Search for the cell housing the specified text and yield its [X, Y] center coordinate. 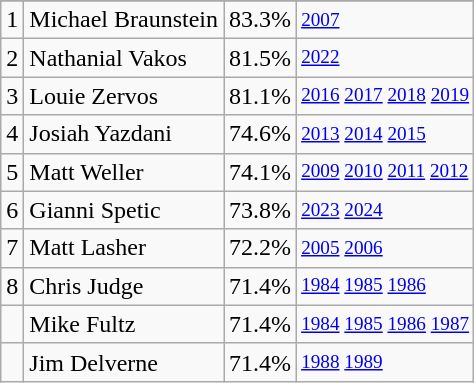
2005 2006 [386, 248]
83.3% [260, 20]
2023 2024 [386, 210]
73.8% [260, 210]
74.1% [260, 172]
Matt Weller [124, 172]
2009 2010 2011 2012 [386, 172]
2007 [386, 20]
6 [12, 210]
Gianni Spetic [124, 210]
Michael Braunstein [124, 20]
Mike Fultz [124, 324]
5 [12, 172]
3 [12, 96]
2013 2014 2015 [386, 134]
2022 [386, 58]
Chris Judge [124, 286]
4 [12, 134]
2016 2017 2018 2019 [386, 96]
1988 1989 [386, 362]
1984 1985 1986 [386, 286]
81.1% [260, 96]
Matt Lasher [124, 248]
2 [12, 58]
81.5% [260, 58]
74.6% [260, 134]
Nathanial Vakos [124, 58]
8 [12, 286]
72.2% [260, 248]
7 [12, 248]
1984 1985 1986 1987 [386, 324]
1 [12, 20]
Jim Delverne [124, 362]
Louie Zervos [124, 96]
Josiah Yazdani [124, 134]
